Determine the [X, Y] coordinate at the center of the cell enclosing the given text.  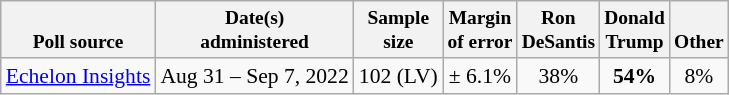
Echelon Insights [78, 76]
Date(s)administered [254, 30]
Other [698, 30]
102 (LV) [398, 76]
Poll source [78, 30]
Marginof error [480, 30]
Samplesize [398, 30]
54% [635, 76]
38% [558, 76]
8% [698, 76]
RonDeSantis [558, 30]
± 6.1% [480, 76]
DonaldTrump [635, 30]
Aug 31 – Sep 7, 2022 [254, 76]
